For the text-containing cell, return its midpoint in [x, y] coordinate format. 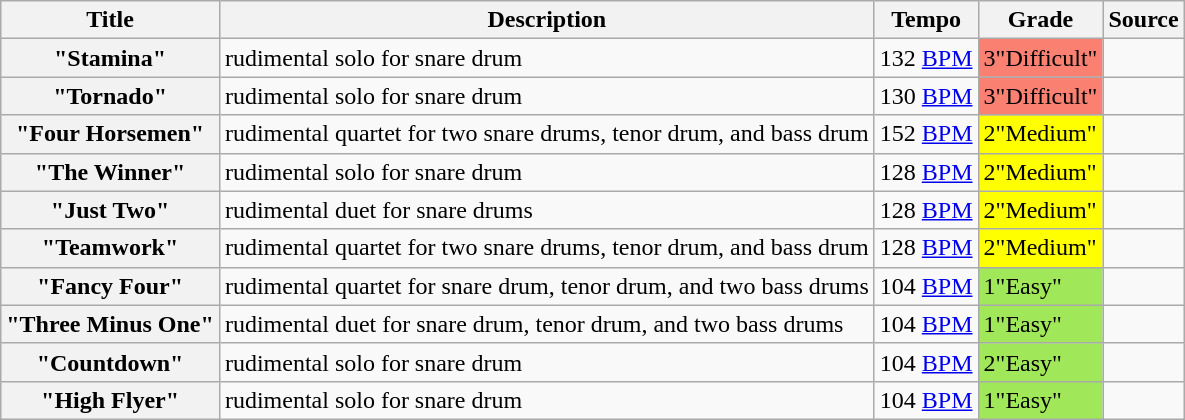
"Countdown" [110, 362]
Tempo [926, 20]
Title [110, 20]
rudimental duet for snare drums [546, 210]
"Fancy Four" [110, 286]
Description [546, 20]
2"Easy" [1040, 362]
"The Winner" [110, 172]
130 BPM [926, 96]
rudimental quartet for snare drum, tenor drum, and two bass drums [546, 286]
"Tornado" [110, 96]
Source [1144, 20]
"Stamina" [110, 58]
152 BPM [926, 134]
Grade [1040, 20]
132 BPM [926, 58]
"Teamwork" [110, 248]
rudimental duet for snare drum, tenor drum, and two bass drums [546, 324]
"High Flyer" [110, 400]
"Three Minus One" [110, 324]
"Just Two" [110, 210]
"Four Horsemen" [110, 134]
